Return the [x, y] coordinate for the center point of the cell that contains the specified text.  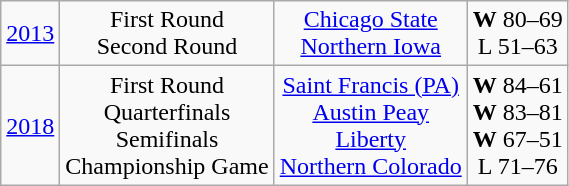
First RoundQuarterfinalsSemifinalsChampionship Game [167, 126]
2013 [30, 34]
W 84–61W 83–81W 67–51L 71–76 [518, 126]
First RoundSecond Round [167, 34]
2018 [30, 126]
Saint Francis (PA)Austin PeayLibertyNorthern Colorado [370, 126]
W 80–69L 51–63 [518, 34]
Chicago StateNorthern Iowa [370, 34]
